Provide the [X, Y] coordinate of the cell's center where the given text is located.  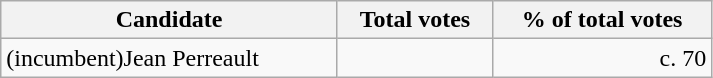
c. 70 [602, 58]
Candidate [170, 20]
Total votes [414, 20]
% of total votes [602, 20]
(incumbent)Jean Perreault [170, 58]
